Find where the given text appears and provide that cell's center as [X, Y] coordinate. 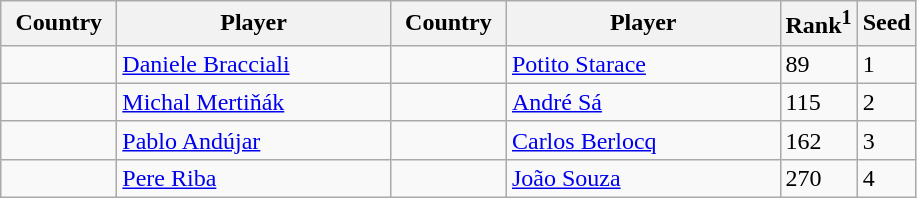
Michal Mertiňák [254, 102]
3 [886, 140]
89 [818, 64]
1 [886, 64]
2 [886, 102]
André Sá [643, 102]
270 [818, 178]
Seed [886, 24]
João Souza [643, 178]
Daniele Bracciali [254, 64]
Rank1 [818, 24]
Pere Riba [254, 178]
4 [886, 178]
162 [818, 140]
Pablo Andújar [254, 140]
Potito Starace [643, 64]
115 [818, 102]
Carlos Berlocq [643, 140]
